Return (X, Y) of the center of cell containing provided text 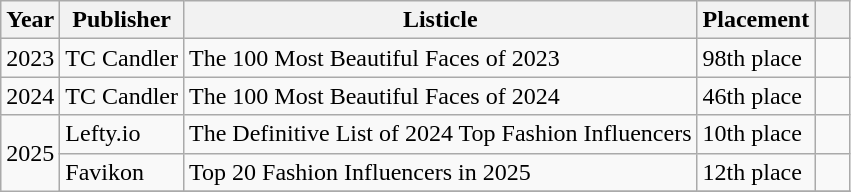
Year (30, 20)
98th place (756, 58)
46th place (756, 96)
Top 20 Fashion Influencers in 2025 (441, 172)
12th place (756, 172)
2024 (30, 96)
Placement (756, 20)
The 100 Most Beautiful Faces of 2023 (441, 58)
Publisher (122, 20)
Listicle (441, 20)
The 100 Most Beautiful Faces of 2024 (441, 96)
The Definitive List of 2024 Top Fashion Influencers (441, 134)
Lefty.io (122, 134)
10th place (756, 134)
2025 (30, 153)
Favikon (122, 172)
2023 (30, 58)
